Determine the [X, Y] coordinate at the center of the cell enclosing the given text.  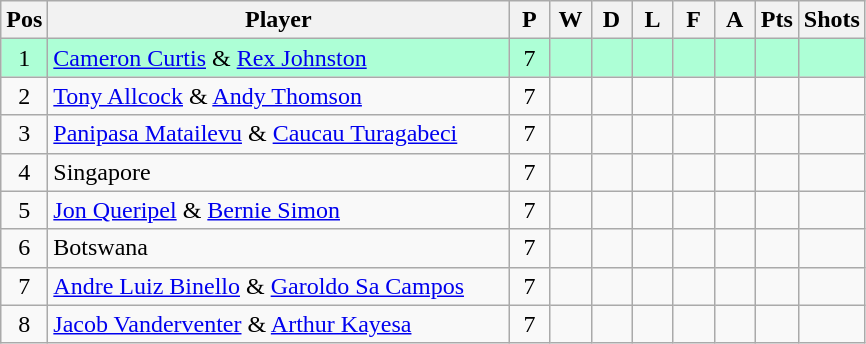
5 [24, 210]
W [570, 20]
Jacob Vanderventer & Arthur Kayesa [278, 324]
Andre Luiz Binello & Garoldo Sa Campos [278, 286]
6 [24, 248]
1 [24, 58]
Jon Queripel & Bernie Simon [278, 210]
Panipasa Matailevu & Caucau Turagabeci [278, 134]
P [530, 20]
Singapore [278, 172]
2 [24, 96]
8 [24, 324]
4 [24, 172]
Cameron Curtis & Rex Johnston [278, 58]
Pos [24, 20]
Botswana [278, 248]
D [612, 20]
Tony Allcock & Andy Thomson [278, 96]
F [694, 20]
3 [24, 134]
L [652, 20]
Pts [776, 20]
A [734, 20]
Shots [832, 20]
Player [278, 20]
